Capture the cell that displays the provided text and extract its (X, Y) central coordinate. 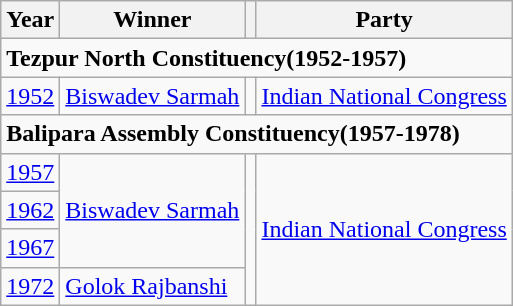
1957 (30, 172)
1962 (30, 210)
1972 (30, 286)
1967 (30, 248)
Winner (152, 20)
Balipara Assembly Constituency(1957-1978) (257, 134)
Year (30, 20)
Tezpur North Constituency(1952-1957) (257, 58)
Party (384, 20)
1952 (30, 96)
Golok Rajbanshi (152, 286)
